For the text-containing cell, return its midpoint in (X, Y) coordinate format. 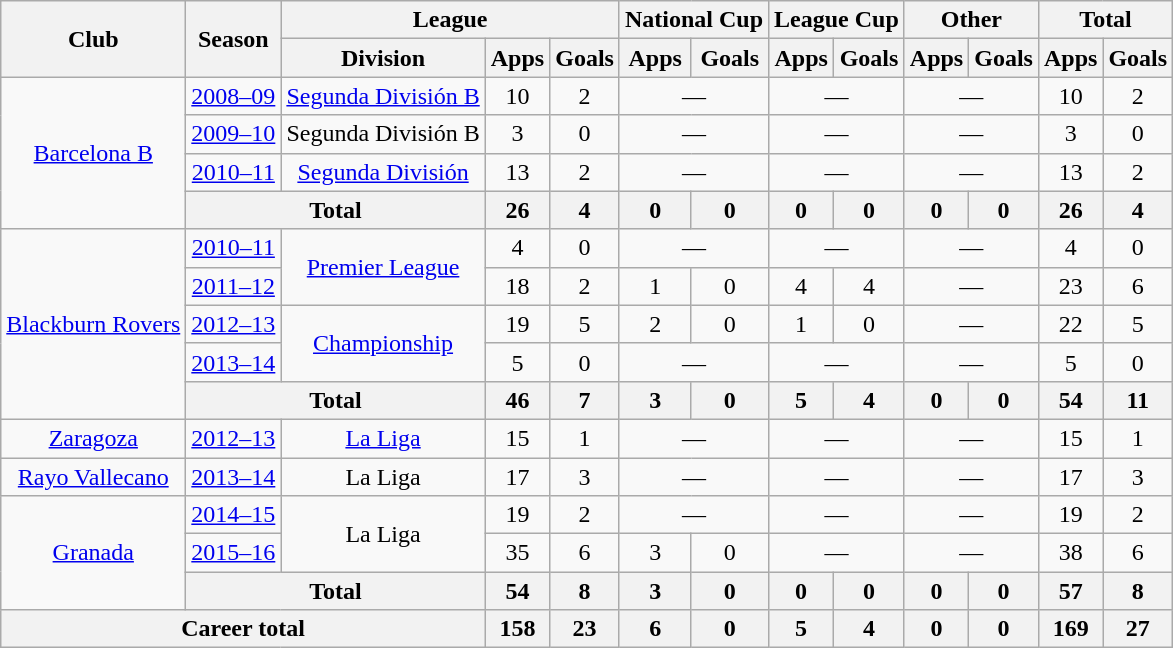
Other (971, 20)
2011–12 (234, 286)
7 (585, 400)
Granada (94, 553)
2014–15 (234, 515)
Career total (243, 629)
Season (234, 39)
11 (1138, 400)
Rayo Vallecano (94, 477)
18 (517, 286)
27 (1138, 629)
38 (1070, 553)
National Cup (694, 20)
Segunda División (383, 172)
46 (517, 400)
Premier League (383, 267)
35 (517, 553)
169 (1070, 629)
League Cup (837, 20)
Championship (383, 343)
Blackburn Rovers (94, 324)
Barcelona B (94, 153)
Zaragoza (94, 438)
Division (383, 58)
League (450, 20)
22 (1070, 324)
2015–16 (234, 553)
57 (1070, 591)
158 (517, 629)
2009–10 (234, 134)
Club (94, 39)
2008–09 (234, 96)
